Pinpoint the cell where the given text exists, returning its [X, Y] midpoint coordinate. 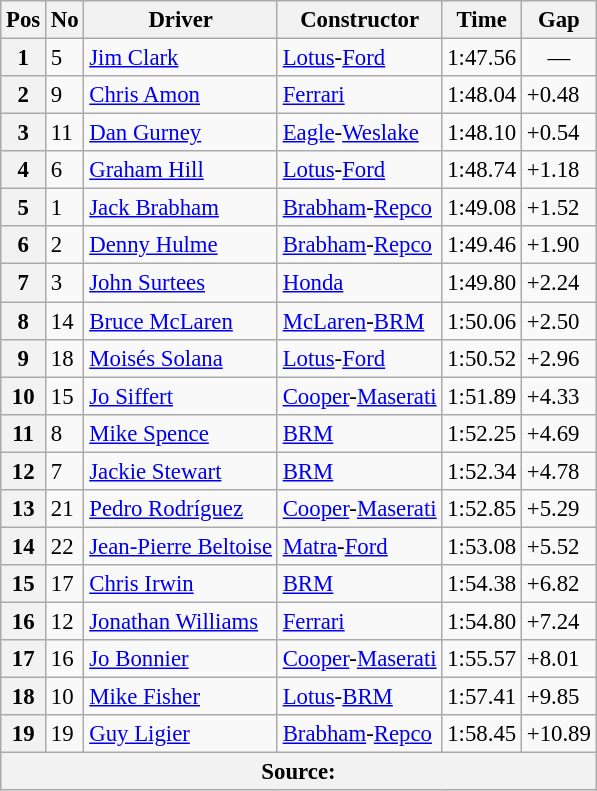
1:49.80 [482, 283]
+2.50 [558, 321]
+6.82 [558, 584]
22 [65, 546]
1:49.08 [482, 208]
+1.18 [558, 170]
Jonathan Williams [180, 621]
Jackie Stewart [180, 471]
Jean-Pierre Beltoise [180, 546]
Moisés Solana [180, 358]
No [65, 20]
1:50.06 [482, 321]
13 [24, 509]
1:50.52 [482, 358]
Eagle-Weslake [360, 133]
4 [24, 170]
Driver [180, 20]
+4.78 [558, 471]
+1.52 [558, 208]
Jim Clark [180, 58]
Bruce McLaren [180, 321]
1:54.80 [482, 621]
1:58.45 [482, 734]
Graham Hill [180, 170]
Pos [24, 20]
Time [482, 20]
1:57.41 [482, 697]
Mike Spence [180, 433]
Pedro Rodríguez [180, 509]
Mike Fisher [180, 697]
1:52.34 [482, 471]
Honda [360, 283]
1:52.25 [482, 433]
John Surtees [180, 283]
+0.54 [558, 133]
+4.69 [558, 433]
1:54.38 [482, 584]
Lotus-BRM [360, 697]
Jo Siffert [180, 396]
21 [65, 509]
Denny Hulme [180, 245]
1:48.10 [482, 133]
+7.24 [558, 621]
Guy Ligier [180, 734]
Gap [558, 20]
+4.33 [558, 396]
Constructor [360, 20]
Matra-Ford [360, 546]
Jo Bonnier [180, 659]
McLaren-BRM [360, 321]
Chris Irwin [180, 584]
+8.01 [558, 659]
+1.90 [558, 245]
Source: [298, 772]
+2.96 [558, 358]
Dan Gurney [180, 133]
1:48.74 [482, 170]
+5.52 [558, 546]
+0.48 [558, 95]
1:48.04 [482, 95]
1:52.85 [482, 509]
1:53.08 [482, 546]
1:47.56 [482, 58]
+5.29 [558, 509]
+10.89 [558, 734]
1:49.46 [482, 245]
+2.24 [558, 283]
1:51.89 [482, 396]
+9.85 [558, 697]
Chris Amon [180, 95]
Jack Brabham [180, 208]
— [558, 58]
1:55.57 [482, 659]
